Locate the cell with the specified text and output its [X, Y] center coordinate. 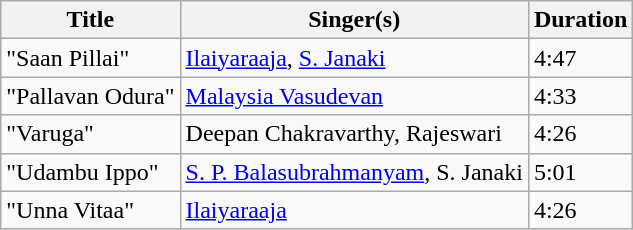
Singer(s) [354, 20]
Malaysia Vasudevan [354, 96]
"Pallavan Odura" [90, 96]
4:33 [580, 96]
"Saan Pillai" [90, 58]
Title [90, 20]
Ilaiyaraaja, S. Janaki [354, 58]
Deepan Chakravarthy, Rajeswari [354, 134]
Ilaiyaraaja [354, 210]
Duration [580, 20]
"Varuga" [90, 134]
4:47 [580, 58]
5:01 [580, 172]
S. P. Balasubrahmanyam, S. Janaki [354, 172]
"Unna Vitaa" [90, 210]
"Udambu Ippo" [90, 172]
